Search for the cell housing the specified text and yield its [X, Y] center coordinate. 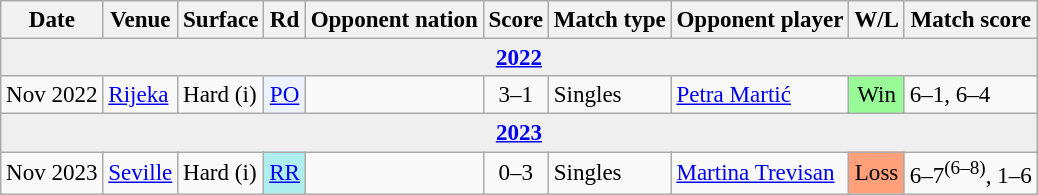
Match score [970, 20]
PO [284, 95]
Opponent player [760, 20]
2022 [519, 58]
6–1, 6–4 [970, 95]
RR [284, 173]
0–3 [516, 173]
Score [516, 20]
W/L [877, 20]
Match type [610, 20]
Nov 2023 [52, 173]
2023 [519, 133]
Venue [140, 20]
Martina Trevisan [760, 173]
Rd [284, 20]
Loss [877, 173]
Rijeka [140, 95]
Win [877, 95]
Nov 2022 [52, 95]
3–1 [516, 95]
Seville [140, 173]
6–7(6–8), 1–6 [970, 173]
Petra Martić [760, 95]
Date [52, 20]
Surface [221, 20]
Opponent nation [394, 20]
